Output the (x, y) coordinate of the center of the cell containing the given text.  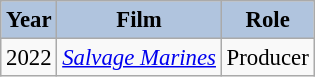
Film (139, 20)
Producer (268, 58)
2022 (29, 58)
Year (29, 20)
Salvage Marines (139, 58)
Role (268, 20)
